Locate the cell with the specified text and output its [x, y] center coordinate. 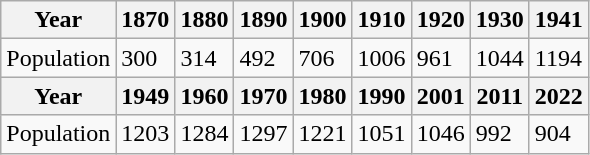
1051 [382, 134]
1970 [264, 96]
1941 [558, 20]
1960 [204, 96]
1870 [146, 20]
1900 [322, 20]
1221 [322, 134]
2001 [440, 96]
2011 [500, 96]
1203 [146, 134]
1284 [204, 134]
1890 [264, 20]
2022 [558, 96]
1046 [440, 134]
300 [146, 58]
1297 [264, 134]
1949 [146, 96]
904 [558, 134]
1920 [440, 20]
1930 [500, 20]
1194 [558, 58]
992 [500, 134]
706 [322, 58]
961 [440, 58]
1910 [382, 20]
1044 [500, 58]
1880 [204, 20]
1990 [382, 96]
492 [264, 58]
1006 [382, 58]
314 [204, 58]
1980 [322, 96]
